Extract the [x, y] coordinate from the center of the cell holding the provided text.  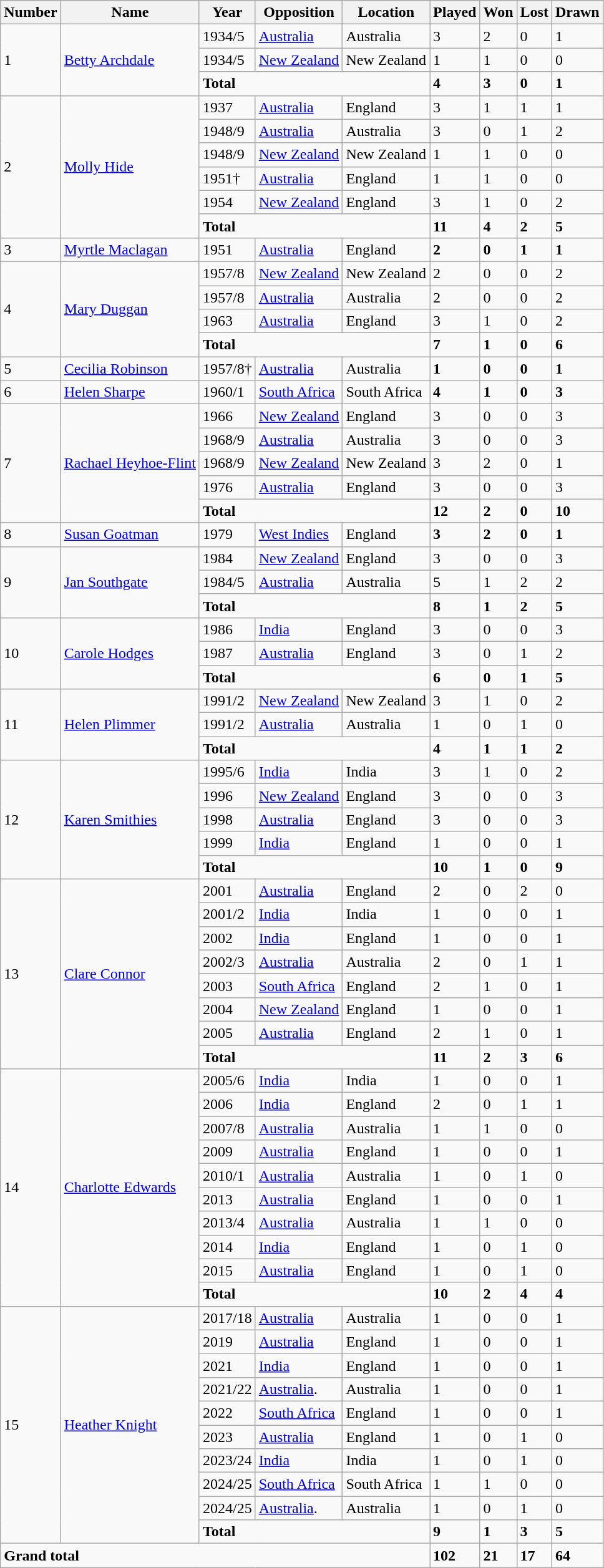
1954 [227, 202]
Played [455, 12]
2002/3 [227, 962]
2009 [227, 1152]
17 [534, 1556]
2019 [227, 1342]
1951 [227, 249]
1987 [227, 653]
1960/1 [227, 392]
2001 [227, 891]
1999 [227, 843]
2004 [227, 1009]
2014 [227, 1247]
2013/4 [227, 1223]
Betty Archdale [130, 60]
Year [227, 12]
2017/18 [227, 1318]
Heather Knight [130, 1425]
2015 [227, 1270]
102 [455, 1556]
Karen Smithies [130, 820]
2023/24 [227, 1461]
Carole Hodges [130, 653]
Cecilia Robinson [130, 369]
13 [31, 974]
2022 [227, 1413]
64 [577, 1556]
Grand total [215, 1556]
2002 [227, 938]
2023 [227, 1436]
15 [31, 1425]
Opposition [299, 12]
1951† [227, 178]
2013 [227, 1199]
Charlotte Edwards [130, 1188]
21 [498, 1556]
West Indies [299, 535]
Molly Hide [130, 167]
Clare Connor [130, 974]
2003 [227, 985]
1966 [227, 416]
2005 [227, 1033]
2006 [227, 1105]
Susan Goatman [130, 535]
Mary Duggan [130, 309]
14 [31, 1188]
2007/8 [227, 1128]
2005/6 [227, 1081]
Won [498, 12]
1984 [227, 558]
1957/8† [227, 369]
2010/1 [227, 1176]
1986 [227, 629]
Jan Southgate [130, 582]
Name [130, 12]
Number [31, 12]
1979 [227, 535]
Helen Plimmer [130, 725]
2001/2 [227, 914]
1984/5 [227, 582]
Lost [534, 12]
1998 [227, 820]
1995/6 [227, 772]
1976 [227, 487]
1996 [227, 796]
1963 [227, 321]
Drawn [577, 12]
2021 [227, 1365]
Location [386, 12]
Myrtle Maclagan [130, 249]
Rachael Heyhoe-Flint [130, 463]
Helen Sharpe [130, 392]
2021/22 [227, 1389]
1937 [227, 107]
